From the cell containing the given text, extract its center point as [x, y] coordinate. 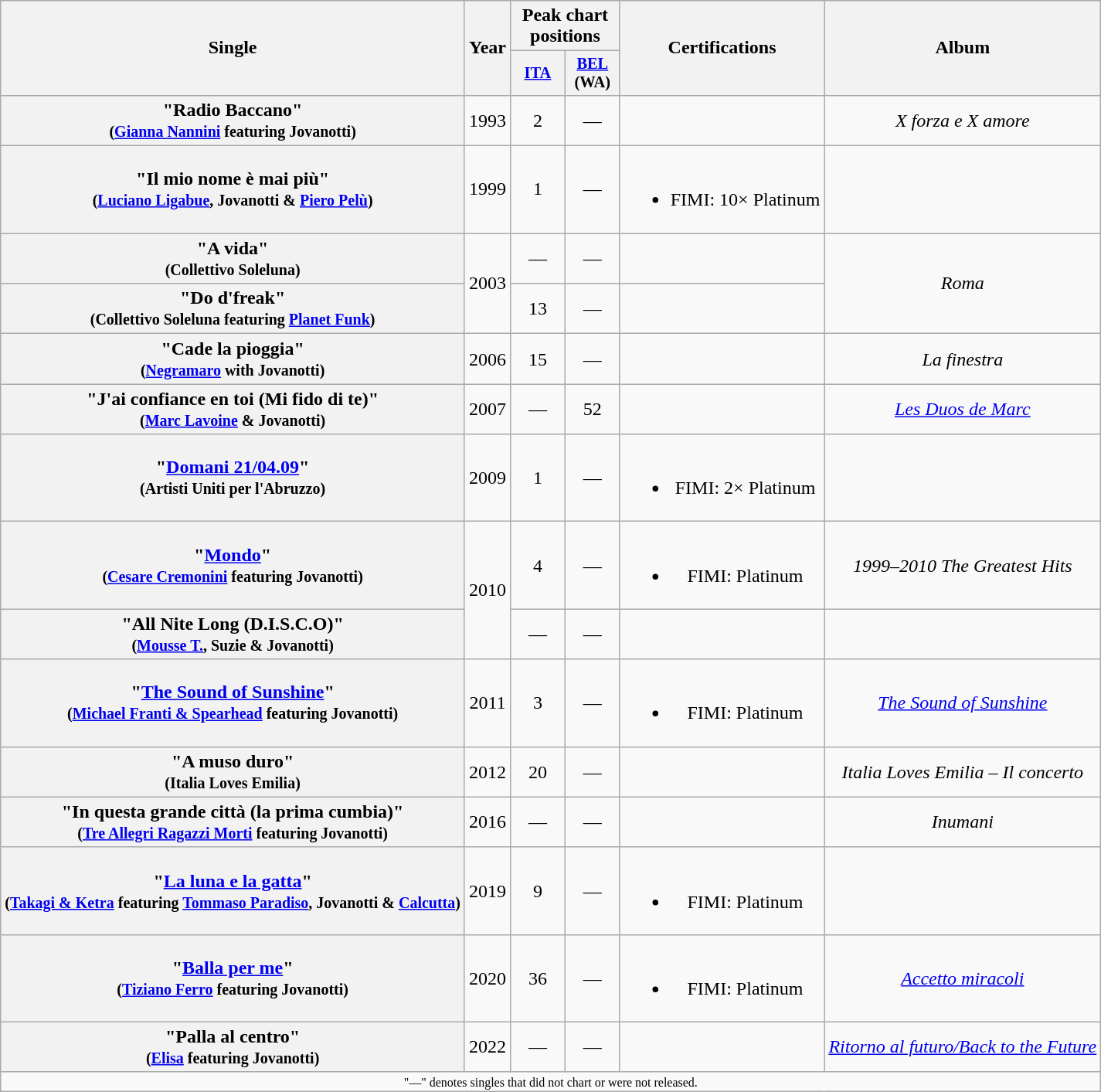
2012 [487, 771]
2 [538, 121]
"Radio Baccano"(Gianna Nannini featuring Jovanotti) [233, 121]
"Mondo"(Cesare Cremonini featuring Jovanotti) [233, 566]
Album [963, 48]
2011 [487, 703]
"All Nite Long (D.I.S.C.O)"(Mousse T., Suzie & Jovanotti) [233, 634]
La finestra [963, 359]
"In questa grande città (la prima cumbia)"(Tre Allegri Ragazzi Morti featuring Jovanotti) [233, 822]
"J'ai confiance en toi (Mi fido di te)"(Marc Lavoine & Jovanotti) [233, 410]
2010 [487, 590]
Inumani [963, 822]
Accetto miracoli [963, 978]
"The Sound of Sunshine"(Michael Franti & Spearhead featuring Jovanotti) [233, 703]
1999–2010 The Greatest Hits [963, 566]
2007 [487, 410]
15 [538, 359]
"Domani 21/04.09"(Artisti Uniti per l'Abruzzo) [233, 478]
Les Duos de Marc [963, 410]
FIMI: 2× Platinum [722, 478]
"Do d'freak"(Collettivo Soleluna featuring Planet Funk) [233, 309]
X forza e X amore [963, 121]
2009 [487, 478]
Certifications [722, 48]
2006 [487, 359]
Year [487, 48]
3 [538, 703]
"Cade la pioggia"(Negramaro with Jovanotti) [233, 359]
BEL(WA) [592, 73]
2016 [487, 822]
2019 [487, 890]
"A muso duro"(Italia Loves Emilia) [233, 771]
FIMI: 10× Platinum [722, 190]
2020 [487, 978]
2003 [487, 284]
9 [538, 890]
1993 [487, 121]
"La luna e la gatta"(Takagi & Ketra featuring Tommaso Paradiso, Jovanotti & Calcutta) [233, 890]
"Balla per me"(Tiziano Ferro featuring Jovanotti) [233, 978]
The Sound of Sunshine [963, 703]
"Il mio nome è mai più"(Luciano Ligabue, Jovanotti & Piero Pelù) [233, 190]
ITA [538, 73]
4 [538, 566]
"—" denotes singles that did not chart or were not released. [551, 1081]
"A vida"(Collettivo Soleluna) [233, 258]
Single [233, 48]
Roma [963, 284]
20 [538, 771]
52 [592, 410]
1999 [487, 190]
Ritorno al futuro/Back to the Future [963, 1046]
13 [538, 309]
36 [538, 978]
Peak chart positions [566, 26]
"Palla al centro"(Elisa featuring Jovanotti) [233, 1046]
2022 [487, 1046]
Italia Loves Emilia – Il concerto [963, 771]
